Capture the cell that displays the provided text and extract its [X, Y] central coordinate. 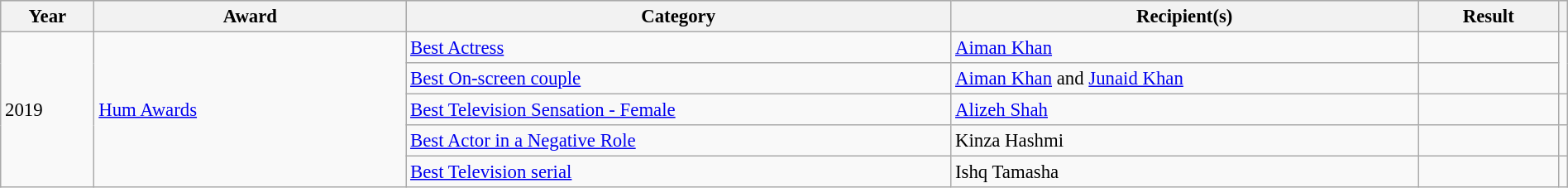
Alizeh Shah [1184, 110]
Best Television serial [678, 172]
Award [250, 17]
Result [1489, 17]
Year [48, 17]
Best Actor in a Negative Role [678, 141]
Best Actress [678, 48]
Best Television Sensation - Female [678, 110]
Category [678, 17]
Hum Awards [250, 110]
2019 [48, 110]
Best On-screen couple [678, 79]
Aiman Khan [1184, 48]
Ishq Tamasha [1184, 172]
Kinza Hashmi [1184, 141]
Aiman Khan and Junaid Khan [1184, 79]
Recipient(s) [1184, 17]
